Identify which cell holds the provided text, then report its (x, y) central coordinate. 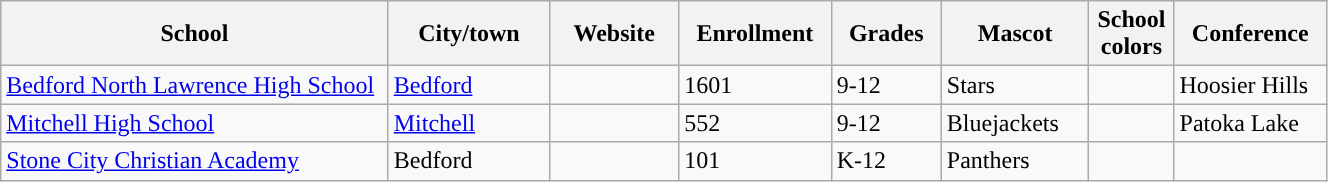
School colors (1132, 34)
Grades (886, 34)
Conference (1250, 34)
Patoka Lake (1250, 123)
School (194, 34)
Mitchell (468, 123)
1601 (755, 85)
K-12 (886, 161)
101 (755, 161)
Stars (1014, 85)
Bedford North Lawrence High School (194, 85)
Hoosier Hills (1250, 85)
Stone City Christian Academy (194, 161)
Panthers (1014, 161)
Enrollment (755, 34)
City/town (468, 34)
Mascot (1014, 34)
Website (614, 34)
552 (755, 123)
Bluejackets (1014, 123)
Mitchell High School (194, 123)
